For the text-containing cell, return its midpoint in (X, Y) coordinate format. 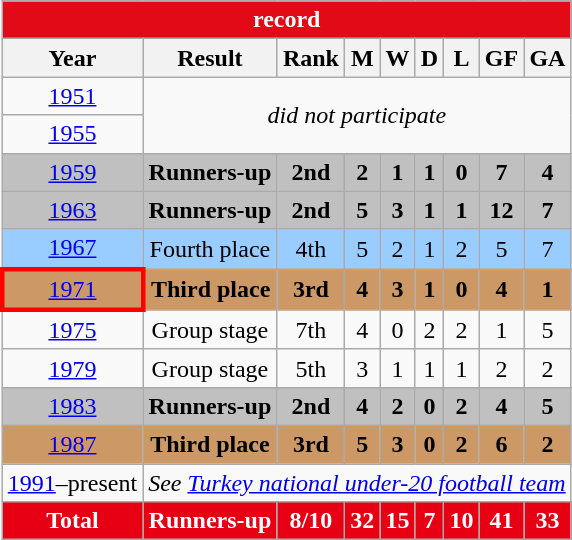
D (430, 58)
5th (311, 368)
L (462, 58)
1991–present (72, 483)
M (362, 58)
GF (502, 58)
Year (72, 58)
4th (311, 249)
Rank (311, 58)
Fourth place (210, 249)
1987 (72, 444)
7th (311, 330)
W (398, 58)
1967 (72, 249)
1979 (72, 368)
1971 (72, 290)
Result (210, 58)
1955 (72, 134)
41 (502, 521)
10 (462, 521)
GA (548, 58)
1959 (72, 172)
See Turkey national under-20 football team (358, 483)
12 (502, 210)
1951 (72, 96)
1983 (72, 406)
8/10 (311, 521)
32 (362, 521)
Total (72, 521)
1963 (72, 210)
1975 (72, 330)
33 (548, 521)
did not participate (358, 115)
15 (398, 521)
6 (502, 444)
record (286, 20)
